Find where the given text appears and provide that cell's center as [x, y] coordinate. 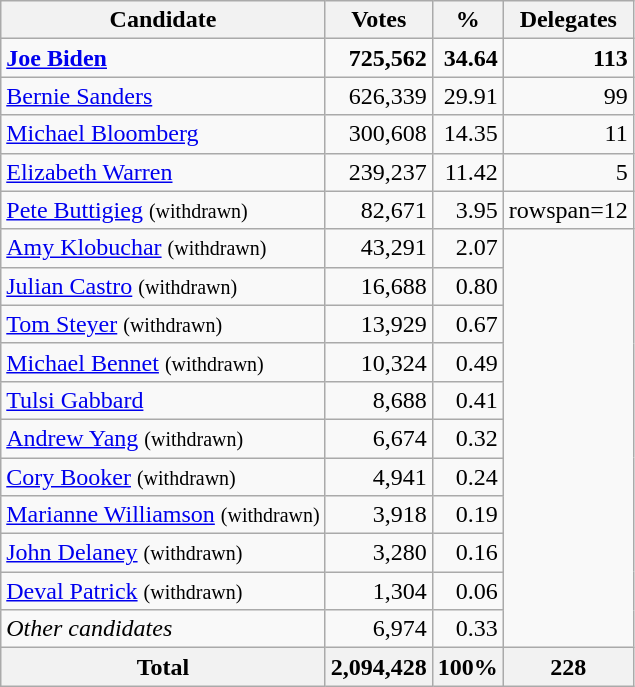
Votes [378, 20]
0.33 [468, 629]
Michael Bennet (withdrawn) [163, 362]
6,674 [378, 438]
0.19 [468, 515]
10,324 [378, 362]
1,304 [378, 591]
0.16 [468, 553]
2,094,428 [378, 667]
Elizabeth Warren [163, 172]
0.41 [468, 400]
Deval Patrick (withdrawn) [163, 591]
34.64 [468, 58]
Marianne Williamson (withdrawn) [163, 515]
0.32 [468, 438]
29.91 [468, 96]
Candidate [163, 20]
Tom Steyer (withdrawn) [163, 324]
8,688 [378, 400]
43,291 [378, 248]
99 [568, 96]
2.07 [468, 248]
% [468, 20]
0.67 [468, 324]
6,974 [378, 629]
Total [163, 667]
5 [568, 172]
11.42 [468, 172]
4,941 [378, 477]
Julian Castro (withdrawn) [163, 286]
725,562 [378, 58]
228 [568, 667]
300,608 [378, 134]
113 [568, 58]
14.35 [468, 134]
11 [568, 134]
3,918 [378, 515]
Michael Bloomberg [163, 134]
John Delaney (withdrawn) [163, 553]
Pete Buttigieg (withdrawn) [163, 210]
Other candidates [163, 629]
Tulsi Gabbard [163, 400]
13,929 [378, 324]
0.24 [468, 477]
626,339 [378, 96]
239,237 [378, 172]
100% [468, 667]
3,280 [378, 553]
rowspan=12 [568, 210]
Cory Booker (withdrawn) [163, 477]
Amy Klobuchar (withdrawn) [163, 248]
Bernie Sanders [163, 96]
Delegates [568, 20]
0.49 [468, 362]
82,671 [378, 210]
Andrew Yang (withdrawn) [163, 438]
0.06 [468, 591]
3.95 [468, 210]
Joe Biden [163, 58]
16,688 [378, 286]
0.80 [468, 286]
